Determine the [X, Y] coordinate at the center of the cell enclosing the given text.  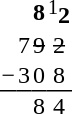
9 [40, 45]
3 [24, 76]
2 [60, 45]
0 [40, 76]
8 [60, 76]
7 [24, 45]
− [8, 76]
